Find where the given text appears and provide that cell's center as (x, y) coordinate. 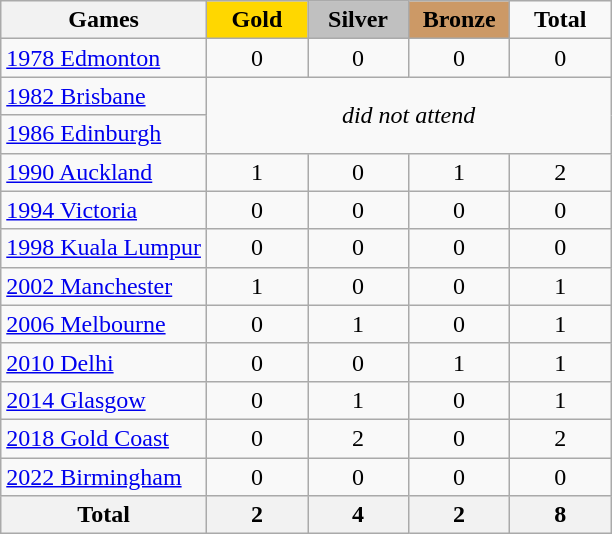
8 (560, 515)
4 (358, 515)
1998 Kuala Lumpur (104, 248)
Games (104, 20)
Bronze (460, 20)
2018 Gold Coast (104, 438)
2022 Birmingham (104, 477)
1990 Auckland (104, 172)
2002 Manchester (104, 286)
1986 Edinburgh (104, 134)
1994 Victoria (104, 210)
2006 Melbourne (104, 324)
Gold (256, 20)
did not attend (408, 115)
2010 Delhi (104, 362)
Silver (358, 20)
1982 Brisbane (104, 96)
2014 Glasgow (104, 400)
1978 Edmonton (104, 58)
